Extract the (x, y) coordinate from the center of the cell holding the provided text.  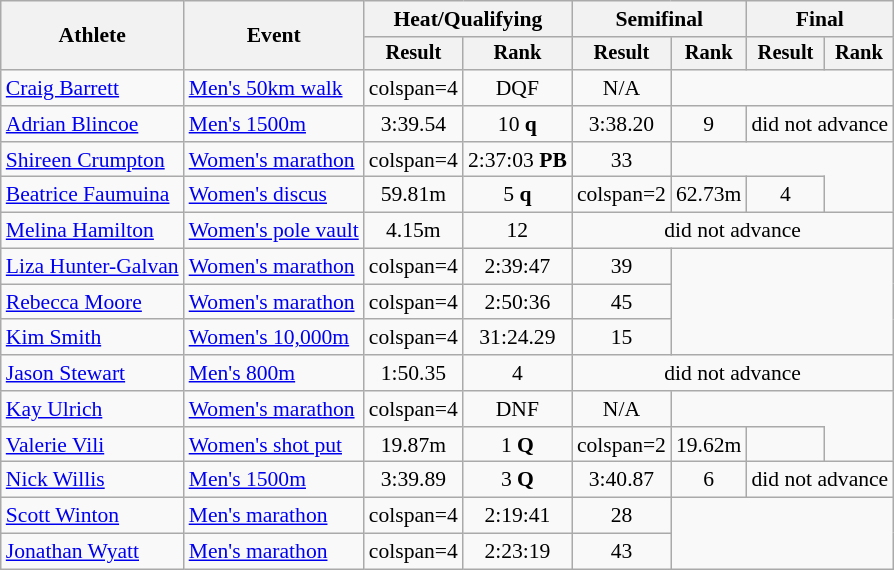
43 (622, 552)
Men's 50km walk (274, 88)
5 q (518, 195)
62.73m (708, 195)
45 (622, 302)
31:24.29 (518, 338)
12 (518, 231)
4.15m (414, 231)
15 (622, 338)
2:19:41 (518, 516)
59.81m (414, 195)
3:39.54 (414, 124)
Scott Winton (92, 516)
Liza Hunter-Galvan (92, 267)
Craig Barrett (92, 88)
9 (708, 124)
33 (622, 160)
Beatrice Faumuina (92, 195)
Heat/Qualifying (468, 19)
3:38.20 (622, 124)
Kim Smith (92, 338)
10 q (518, 124)
3 Q (518, 480)
1:50.35 (414, 373)
Athlete (92, 36)
Event (274, 36)
Shireen Crumpton (92, 160)
2:37:03 PB (518, 160)
Women's pole vault (274, 231)
Kay Ulrich (92, 409)
1 Q (518, 445)
2:23:19 (518, 552)
Melina Hamilton (92, 231)
Valerie Vili (92, 445)
Women's 10,000m (274, 338)
Final (820, 19)
19.87m (414, 445)
2:50:36 (518, 302)
Jonathan Wyatt (92, 552)
3:39.89 (414, 480)
3:40.87 (622, 480)
Women's discus (274, 195)
Semifinal (660, 19)
Jason Stewart (92, 373)
6 (708, 480)
DQF (518, 88)
19.62m (708, 445)
Men's 800m (274, 373)
Women's shot put (274, 445)
DNF (518, 409)
39 (622, 267)
Rebecca Moore (92, 302)
Nick Willis (92, 480)
28 (622, 516)
Adrian Blincoe (92, 124)
2:39:47 (518, 267)
